Extract the (x, y) coordinate from the center of the cell holding the provided text.  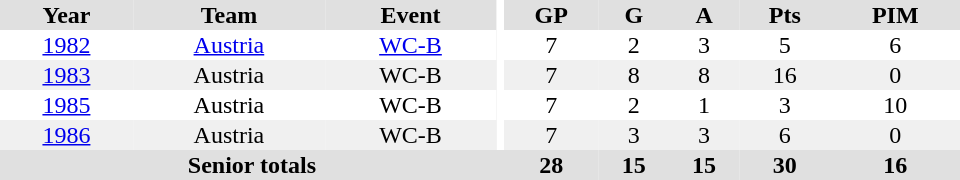
1986 (66, 135)
1982 (66, 45)
A (704, 15)
GP (552, 15)
30 (784, 165)
Event (410, 15)
Senior totals (252, 165)
Pts (784, 15)
1 (704, 105)
1985 (66, 105)
PIM (895, 15)
1983 (66, 75)
Year (66, 15)
Team (229, 15)
5 (784, 45)
G (634, 15)
10 (895, 105)
28 (552, 165)
